For the text-containing cell, return its midpoint in (X, Y) coordinate format. 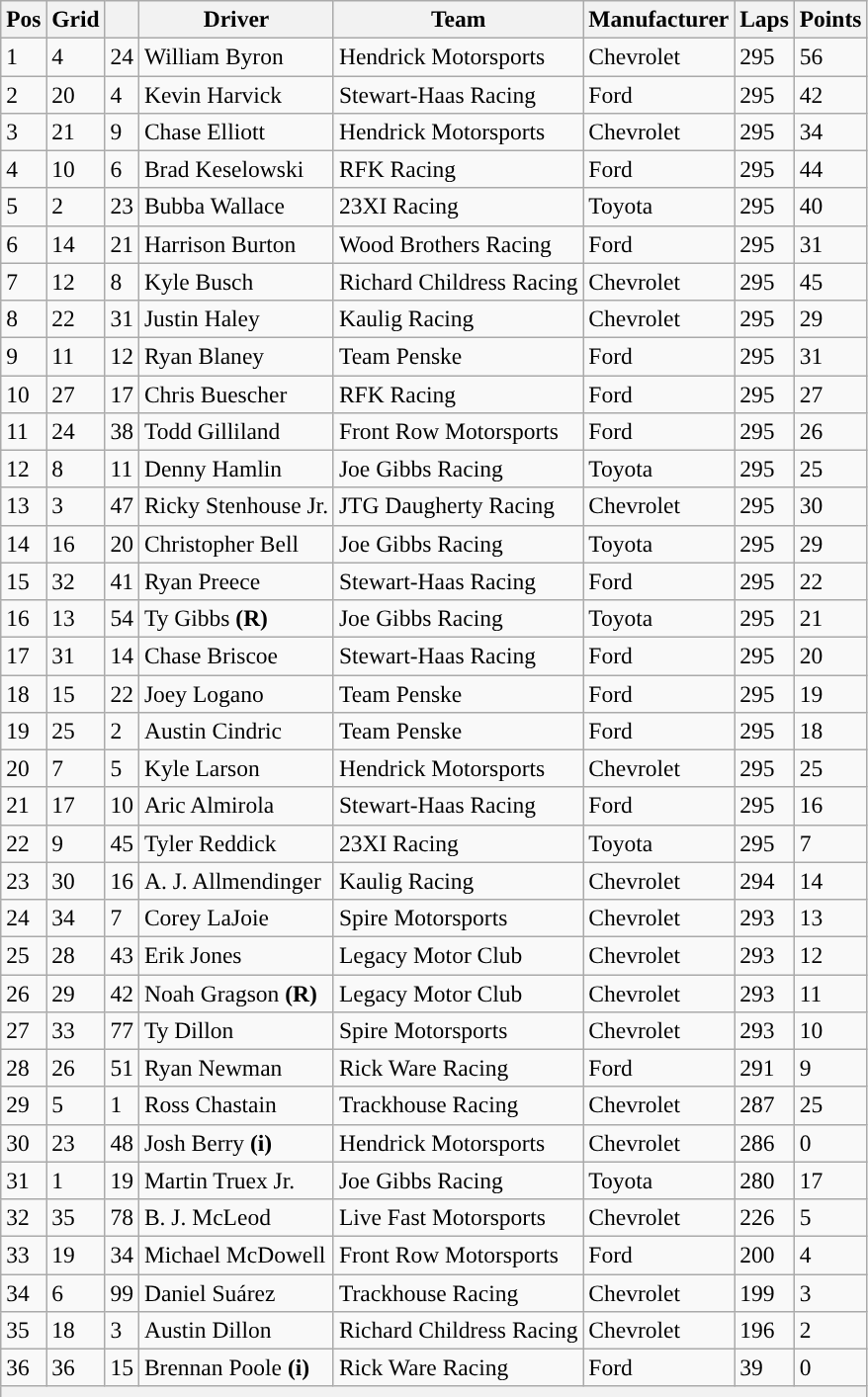
Aric Almirola (235, 806)
Erik Jones (235, 955)
Christopher Bell (235, 544)
Laps (765, 19)
Ross Chastain (235, 1105)
291 (765, 1068)
38 (122, 431)
Chase Briscoe (235, 655)
Points (830, 19)
39 (765, 1367)
Ricky Stenhouse Jr. (235, 506)
294 (765, 881)
99 (122, 1292)
Corey LaJoie (235, 917)
Ty Dillon (235, 1030)
Pos (24, 19)
41 (122, 581)
Manufacturer (658, 19)
A. J. Allmendinger (235, 881)
Ryan Newman (235, 1068)
Noah Gragson (R) (235, 993)
B. J. McLeod (235, 1217)
Chase Elliott (235, 131)
Team (458, 19)
Martin Truex Jr. (235, 1180)
51 (122, 1068)
199 (765, 1292)
JTG Daugherty Racing (458, 506)
Ryan Preece (235, 581)
William Byron (235, 56)
Austin Dillon (235, 1330)
226 (765, 1217)
287 (765, 1105)
40 (830, 207)
47 (122, 506)
Justin Haley (235, 318)
Kyle Busch (235, 282)
Kevin Harvick (235, 94)
77 (122, 1030)
Todd Gilliland (235, 431)
Ty Gibbs (R) (235, 618)
Bubba Wallace (235, 207)
Kyle Larson (235, 768)
Austin Cindric (235, 731)
78 (122, 1217)
Ryan Blaney (235, 356)
56 (830, 56)
Brennan Poole (i) (235, 1367)
Daniel Suárez (235, 1292)
Denny Hamlin (235, 469)
Brad Keselowski (235, 169)
196 (765, 1330)
Josh Berry (i) (235, 1143)
Wood Brothers Racing (458, 244)
Grid (75, 19)
286 (765, 1143)
Chris Buescher (235, 393)
43 (122, 955)
54 (122, 618)
Live Fast Motorsports (458, 1217)
280 (765, 1180)
48 (122, 1143)
Tyler Reddick (235, 843)
44 (830, 169)
Harrison Burton (235, 244)
200 (765, 1255)
Driver (235, 19)
Michael McDowell (235, 1255)
Joey Logano (235, 693)
